Return the (X, Y) coordinate for the center point of the cell that contains the specified text.  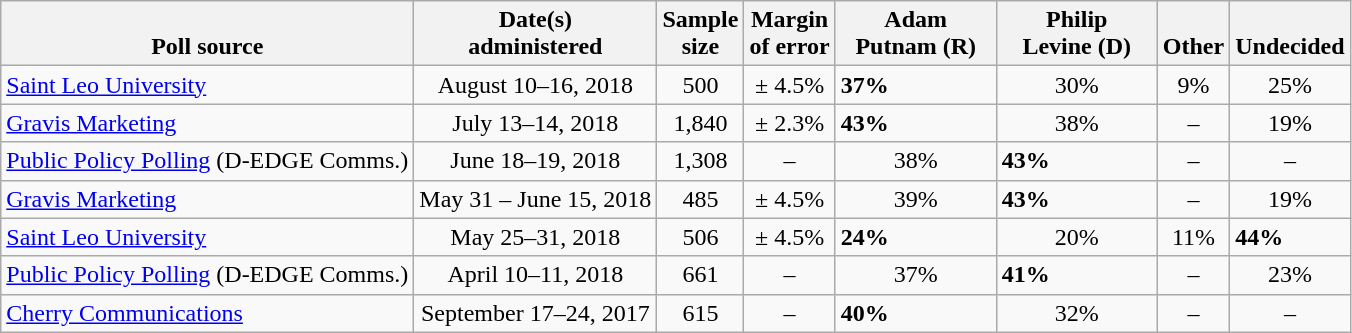
Other (1193, 34)
23% (1290, 275)
41% (1076, 275)
44% (1290, 237)
11% (1193, 237)
May 31 – June 15, 2018 (536, 199)
32% (1076, 313)
39% (916, 199)
485 (700, 199)
September 17–24, 2017 (536, 313)
August 10–16, 2018 (536, 85)
506 (700, 237)
April 10–11, 2018 (536, 275)
20% (1076, 237)
661 (700, 275)
Samplesize (700, 34)
May 25–31, 2018 (536, 237)
Marginof error (790, 34)
Undecided (1290, 34)
500 (700, 85)
± 2.3% (790, 123)
June 18–19, 2018 (536, 161)
1,840 (700, 123)
July 13–14, 2018 (536, 123)
9% (1193, 85)
PhilipLevine (D) (1076, 34)
30% (1076, 85)
615 (700, 313)
AdamPutnam (R) (916, 34)
1,308 (700, 161)
40% (916, 313)
Cherry Communications (208, 313)
Date(s)administered (536, 34)
Poll source (208, 34)
25% (1290, 85)
24% (916, 237)
